Return the (x, y) coordinate for the center point of the cell that contains the specified text.  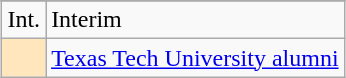
Int. (24, 20)
Interim (196, 20)
Texas Tech University alumni (196, 58)
